From the cell containing the given text, extract its center point as (x, y) coordinate. 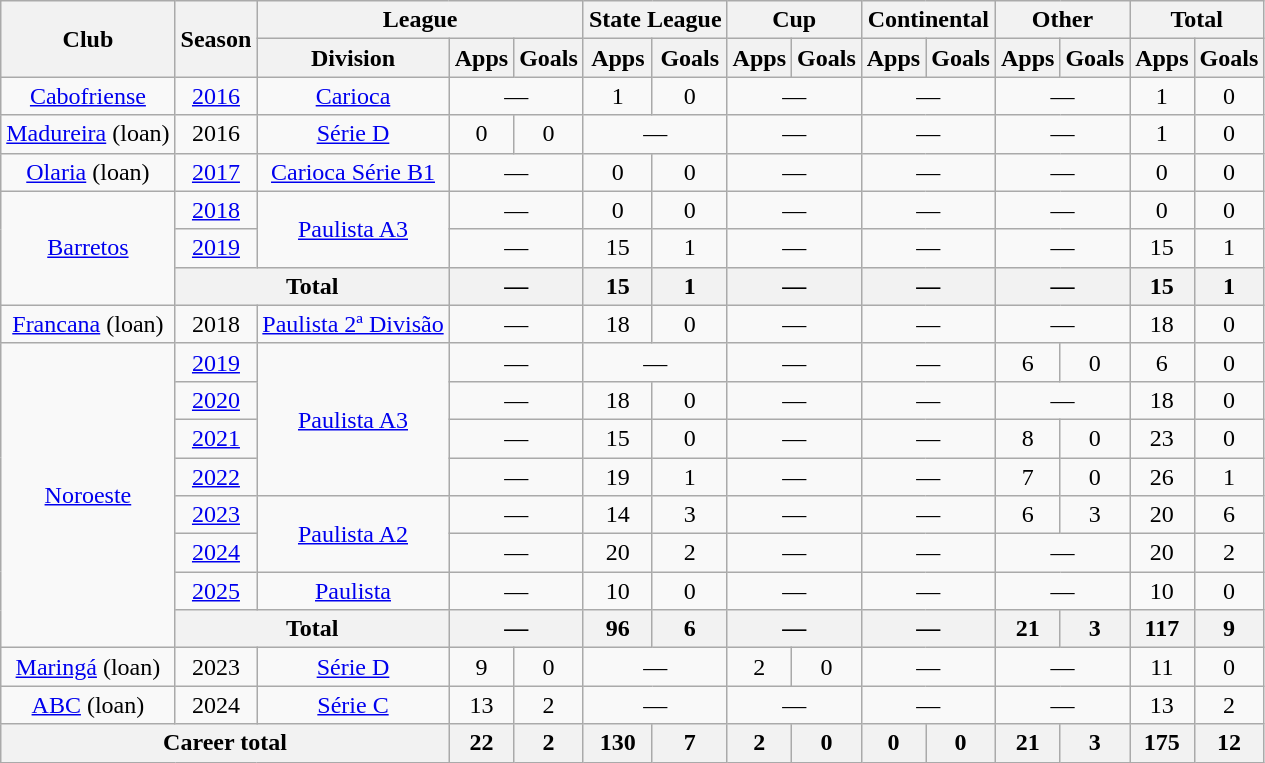
Paulista 2ª Divisão (353, 324)
Francana (loan) (88, 324)
96 (618, 629)
Paulista (353, 591)
State League (655, 20)
Cup (794, 20)
23 (1162, 438)
14 (618, 515)
175 (1162, 743)
League (420, 20)
22 (481, 743)
Madureira (loan) (88, 134)
Maringá (loan) (88, 667)
Carioca (353, 96)
26 (1162, 477)
19 (618, 477)
2022 (216, 477)
Club (88, 39)
Season (216, 39)
130 (618, 743)
Carioca Série B1 (353, 172)
Olaria (loan) (88, 172)
11 (1162, 667)
2021 (216, 438)
8 (1027, 438)
Career total (225, 743)
Continental (928, 20)
Série C (353, 705)
2017 (216, 172)
Noroeste (88, 495)
12 (1229, 743)
Barretos (88, 248)
2020 (216, 400)
ABC (loan) (88, 705)
Division (353, 58)
117 (1162, 629)
Cabofriense (88, 96)
Paulista A2 (353, 534)
Other (1062, 20)
2025 (216, 591)
